From the cell containing the given text, extract its center point as [x, y] coordinate. 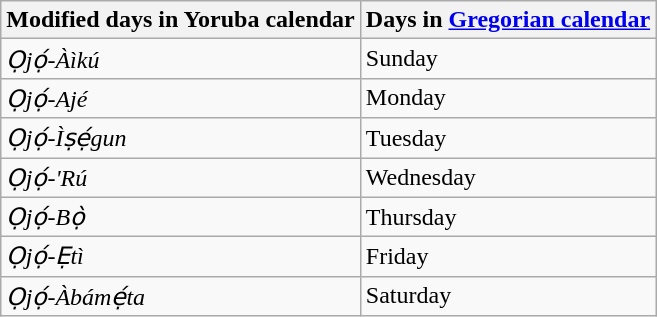
Sunday [508, 59]
Days in Gregorian calendar [508, 20]
Ọjọ́-Ẹtì [181, 257]
Modified days in Yoruba calendar [181, 20]
Tuesday [508, 138]
Ọjọ́-Ajé [181, 98]
Ọjọ́-Ìṣẹ́gun [181, 138]
Ọjọ́-Bọ̀ [181, 217]
Ọjọ́-'Rú [181, 178]
Wednesday [508, 178]
Saturday [508, 296]
Ọjọ́-Àìkú [181, 59]
Ọjọ́-Àbámẹ́ta [181, 296]
Monday [508, 98]
Friday [508, 257]
Thursday [508, 217]
